Search for the cell housing the specified text and yield its (X, Y) center coordinate. 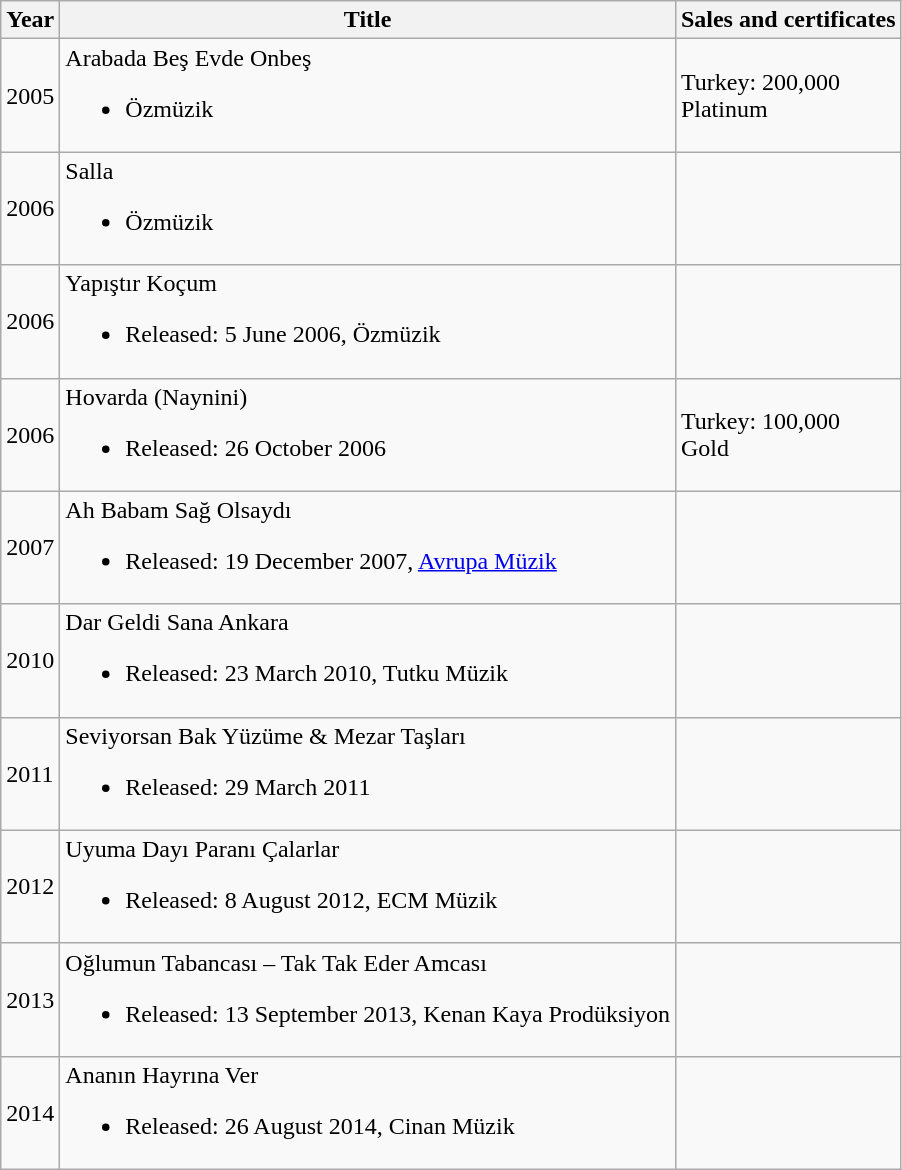
2010 (30, 660)
Sales and certificates (788, 20)
Hovarda (Naynini)Released: 26 October 2006 (368, 434)
2013 (30, 1000)
Ananın Hayrına VerReleased: 26 August 2014, Cinan Müzik (368, 1112)
Yapıştır KoçumReleased: 5 June 2006, Özmüzik (368, 322)
2005 (30, 96)
2011 (30, 774)
Oğlumun Tabancası – Tak Tak Eder AmcasıReleased: 13 September 2013, Kenan Kaya Prodüksiyon (368, 1000)
Ah Babam Sağ OlsaydıReleased: 19 December 2007, Avrupa Müzik (368, 548)
Year (30, 20)
Arabada Beş Evde OnbeşÖzmüzik (368, 96)
2014 (30, 1112)
SallaÖzmüzik (368, 208)
2012 (30, 886)
Uyuma Dayı Paranı ÇalarlarReleased: 8 August 2012, ECM Müzik (368, 886)
Title (368, 20)
Turkey: 100,000Gold (788, 434)
Seviyorsan Bak Yüzüme & Mezar TaşlarıReleased: 29 March 2011 (368, 774)
2007 (30, 548)
Dar Geldi Sana AnkaraReleased: 23 March 2010, Tutku Müzik (368, 660)
Turkey: 200,000Platinum (788, 96)
